For the text-containing cell, return its midpoint in [X, Y] coordinate format. 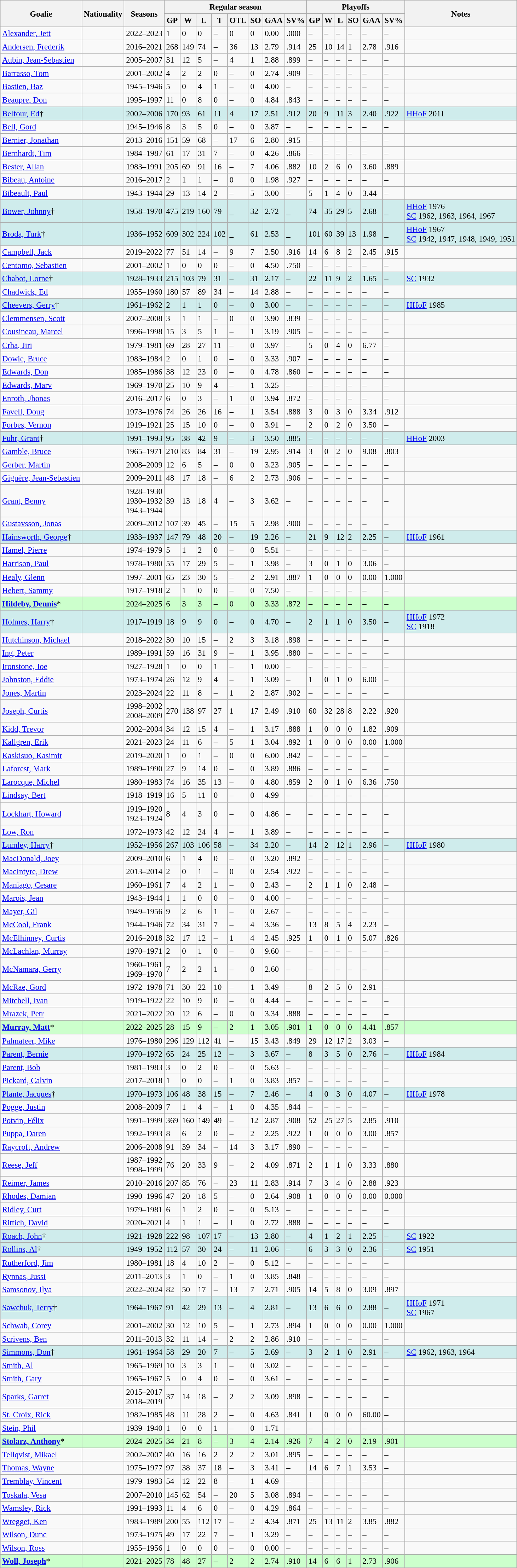
1978–1980 [144, 564]
2.48 [372, 885]
1961–1962 [144, 305]
Grant, Benny [41, 501]
1919–1921 [144, 425]
9.08 [372, 452]
222 [172, 1236]
Centomo, Sebastien [41, 266]
2.46 [274, 1094]
1972–1978 [144, 987]
1989–1991 [144, 653]
5.63 [274, 1067]
Wamsley, Rick [41, 1508]
2022–2025 [144, 1027]
2.23 [372, 925]
3.19 [274, 332]
HHoF 1961 [461, 537]
.885 [296, 438]
.887 [296, 577]
.839 [296, 319]
.844 [296, 1107]
1985–1986 [144, 372]
2023–2024 [144, 693]
1965–1967 [144, 1379]
296 [172, 1041]
Belfour, Ed† [41, 114]
HHoF 1972 SC 1918 [461, 622]
.803 [394, 452]
3.05 [274, 1027]
2010–2016 [144, 1183]
Tremblay, Vincent [41, 1481]
2021–2025 [144, 1561]
2002–2004 [144, 729]
Wilson, Dunc [41, 1534]
Cheevers, Gerry† [41, 305]
3.01 [274, 1455]
Kallgren, Erik [41, 742]
1928–1933 [144, 279]
Ironstone, Joe [41, 666]
Gerber, Martin [41, 465]
Lumley, Harry† [41, 845]
Bibeault, Paul [41, 193]
4.41 [372, 1027]
Fuhr, Grant† [41, 438]
4.78 [274, 372]
210 [172, 452]
Hildeby, Dennis* [41, 604]
475 [172, 211]
50 [188, 1289]
2.49 [274, 711]
2021–2022 [144, 1014]
3.36 [274, 925]
1992–1993 [144, 1134]
Parent, Bernie [41, 1054]
1979–1983 [144, 1481]
1928–19301930–19321943–1944 [144, 501]
3.04 [274, 742]
89 [204, 292]
1.71 [274, 1428]
Clemmensen, Scott [41, 319]
3.91 [274, 425]
2.95 [274, 452]
Wregget, Ken [41, 1521]
Gustavsson, Jonas [41, 524]
1973–1976 [144, 412]
3.83 [274, 1080]
Plante, Jacques† [41, 1094]
170 [172, 114]
3.61 [274, 1379]
2.43 [274, 885]
Giguère, Jean-Sebastien [41, 478]
1970–1972 [144, 1054]
3.67 [274, 1054]
1921–1928 [144, 1236]
2.40 [372, 114]
1970–1973 [144, 1094]
Pogge, Justin [41, 1107]
3.02 [274, 1365]
1984–1987 [144, 153]
T [219, 21]
3.98 [274, 564]
2006–2008 [144, 1147]
268 [172, 47]
6.77 [372, 345]
102 [219, 234]
.920 [394, 711]
3.53 [372, 1468]
Joseph, Curtis [41, 711]
Hainsworth, George† [41, 537]
180 [172, 292]
Rynnas, Jussi [41, 1276]
Playoffs [356, 7]
2017–2018 [144, 1080]
McLachlan, Murray [41, 951]
60.00 [372, 1415]
1990–1996 [144, 1196]
1970–1971 [144, 951]
2009–2011 [144, 478]
Cousineau, Marcel [41, 332]
2.17 [274, 279]
.848 [296, 1276]
HHoF 1984 [461, 1054]
3.44 [372, 193]
.890 [296, 1147]
Larocque, Michel [41, 782]
1996–1998 [144, 332]
Barrasso, Tom [41, 74]
St. Croix, Rick [41, 1415]
3.08 [274, 1495]
HHoF 1980 [461, 845]
.925 [296, 938]
147 [172, 537]
Smith, Gary [41, 1379]
2002–2007 [144, 1455]
2.36 [372, 1250]
OTL [238, 21]
62 [188, 1495]
4.99 [274, 796]
1949–1952 [144, 1250]
Notes [461, 13]
2021–2023 [144, 742]
1939–1940 [144, 1428]
Ridley, Curt [41, 1210]
Johnston, Eddie [41, 680]
Wilson, Ross [41, 1548]
HHoF 1976 SC 1962, 1963, 1964, 1967 [461, 211]
.899 [296, 60]
Bower, Johnny† [41, 211]
1973–1974 [144, 680]
101 [315, 234]
1973–1975 [144, 1534]
1972–1973 [144, 832]
45 [204, 524]
2.14 [274, 1441]
Seasons [144, 13]
205 [172, 167]
4.63 [274, 1415]
7.50 [274, 590]
Hutchinson, Michael [41, 640]
2.86 [274, 1339]
.897 [394, 1289]
Enroth, Jhonas [41, 399]
Bernhardt, Tim [41, 153]
Lockhart, Howard [41, 813]
4.29 [274, 1508]
138 [188, 711]
3.18 [274, 640]
4.86 [274, 813]
2002–2006 [144, 114]
1944–1946 [144, 925]
Simmons, Don† [41, 1352]
Dowie, Bruce [41, 359]
Ing, Peter [41, 653]
Gamble, Bruce [41, 452]
.900 [296, 524]
Murray, Matt* [41, 1027]
609 [172, 234]
Marois, Jean [41, 898]
1955–1956 [144, 1548]
Edwards, Don [41, 372]
2018–2022 [144, 640]
HHoF 1978 [461, 1094]
3.87 [274, 127]
72 [172, 925]
78 [172, 1561]
207 [172, 1183]
.843 [296, 100]
2.79 [274, 47]
2.69 [274, 1352]
4.34 [274, 1521]
Crha, Jiri [41, 345]
1987–19921998–1999 [144, 1165]
4.50 [274, 266]
Chabot, Lorne† [41, 279]
Bell, Gord [41, 127]
Roach, John† [41, 1236]
.907 [296, 359]
Tellqvist, Mikael [41, 1455]
3.29 [274, 1534]
Stolarz, Anthony* [41, 1441]
2019–2022 [144, 252]
215 [172, 279]
1.82 [372, 729]
151 [172, 140]
83 [188, 452]
3.97 [274, 345]
.902 [296, 693]
Regular season [235, 7]
Palmateer, Mike [41, 1041]
2.50 [274, 252]
302 [188, 234]
219 [188, 211]
1919–1922 [144, 1001]
1960–1961 [144, 885]
2009–2010 [144, 858]
4.44 [274, 1001]
2.51 [274, 114]
369 [172, 1120]
85 [188, 1183]
Mrazek, Petr [41, 1014]
129 [188, 1041]
Edwards, Marv [41, 385]
Raycroft, Andrew [41, 1147]
2.96 [372, 845]
1976–1980 [144, 1041]
2013–2014 [144, 872]
Rittich, David [41, 1223]
.859 [296, 782]
Hamel, Pierre [41, 551]
2.06 [274, 1250]
1989–1990 [144, 769]
52 [315, 1120]
2015–20172018–2019 [144, 1397]
1936–1952 [144, 234]
McNamara, Gerry [41, 970]
200 [172, 1521]
1933–1937 [144, 537]
93 [188, 114]
Goalie [41, 13]
SC 1962, 1963, 1964 [461, 1352]
1949–1956 [144, 911]
Laforest, Mark [41, 769]
1927–1928 [144, 666]
84 [204, 452]
1965–1971 [144, 452]
HHoF 1971 SC 1967 [461, 1308]
Woll, Joseph* [41, 1561]
0.000 [394, 1196]
3.43 [274, 1041]
2016–2021 [144, 47]
4.09 [274, 1165]
Bernier, Jonathan [41, 140]
1974–1979 [144, 551]
1964–1967 [144, 1308]
5.13 [274, 1210]
2.26 [274, 537]
2.85 [372, 1120]
Reese, Jeff [41, 1165]
Hebert, Sammy [41, 590]
Holmes, Harry† [41, 622]
36 [238, 47]
1961–1964 [144, 1352]
1919–19201923–1924 [144, 813]
Mayer, Gil [41, 911]
Rutherford, Jim [41, 1263]
5.51 [274, 551]
Lindsay, Bert [41, 796]
Healy, Glenn [41, 577]
4.07 [372, 1094]
Parent, Bob [41, 1067]
HHoF 1967 SC 1942, 1947, 1948, 1949, 1951 [461, 234]
3.25 [274, 385]
Bibeau, Antoine [41, 180]
Sawchuk, Terry† [41, 1308]
1997–2001 [144, 577]
1975–1977 [144, 1468]
51 [188, 252]
Campbell, Jack [41, 252]
McCool, Frank [41, 925]
Chadwick, Ed [41, 292]
2022–2023 [144, 34]
1969–1970 [144, 385]
SC 1932 [461, 279]
.866 [296, 153]
1998–20022008–2009 [144, 711]
3.54 [274, 412]
68 [204, 140]
Alexander, Jett [41, 34]
Toskala, Vesa [41, 1495]
.923 [394, 1183]
HHoF 1985 [461, 305]
4.35 [274, 1107]
.926 [296, 1441]
Harrison, Paul [41, 564]
1991–1999 [144, 1120]
2020–2021 [144, 1223]
2.22 [372, 711]
Scrivens, Ben [41, 1339]
3.90 [274, 319]
1960–19611969–1970 [144, 970]
47 [172, 1196]
2007–2010 [144, 1495]
4.69 [274, 1481]
1981–1983 [144, 1067]
41 [219, 1041]
2.53 [274, 234]
2005–2007 [144, 60]
Jones, Martin [41, 693]
4.84 [274, 100]
4.80 [274, 782]
SC 1922 [461, 1236]
Favell, Doug [41, 412]
.864 [296, 1508]
Rollins, Al† [41, 1250]
3.41 [274, 1468]
3.94 [274, 399]
1980–1983 [144, 782]
.860 [296, 372]
2.19 [372, 1441]
.927 [296, 180]
3.62 [274, 501]
Puppa, Daren [41, 1134]
Mitchell, Ivan [41, 1001]
1.65 [372, 279]
Samsonov, Ilya [41, 1289]
HHoF 2011 [461, 114]
2.76 [372, 1054]
Nationality [103, 13]
Thomas, Wayne [41, 1468]
98 [188, 1236]
1917–1918 [144, 590]
McElhinney, Curtis [41, 938]
270 [172, 711]
2019–2020 [144, 756]
Aubin, Jean-Sebastien [41, 60]
82 [172, 1289]
5.07 [372, 938]
Low, Ron [41, 832]
3.60 [372, 167]
Broda, Turk† [41, 234]
MacDonald, Joey [41, 858]
95 [172, 438]
224 [204, 234]
.895 [296, 1455]
1980–1981 [144, 1263]
1983–1989 [144, 1521]
1952–1956 [144, 845]
Bastien, Baz [41, 87]
.826 [394, 938]
1958–1970 [144, 211]
.841 [296, 1415]
.842 [296, 756]
Forbes, Vernon [41, 425]
2016–2018 [144, 938]
2.78 [372, 47]
1983–1984 [144, 359]
3.06 [372, 564]
SC 1951 [461, 1250]
2.98 [274, 524]
9.60 [274, 951]
3.95 [274, 653]
Kaskisuo, Kasimir [41, 756]
2.64 [274, 1196]
Kidd, Trevor [41, 729]
.849 [296, 1041]
Pickard, Calvin [41, 1080]
3.20 [274, 858]
3.49 [274, 987]
.886 [296, 769]
77 [172, 252]
Andersen, Frederik [41, 47]
2.60 [274, 970]
Potvin, Félix [41, 1120]
5.12 [274, 1263]
2007–2008 [144, 319]
2.67 [274, 911]
4.06 [274, 167]
2.54 [274, 872]
Reimer, James [41, 1183]
71 [172, 987]
Smith, Al [41, 1365]
2013–2016 [144, 140]
2.20 [274, 845]
MacIntyre, Drew [41, 872]
33 [204, 1165]
1917–1919 [144, 622]
2.71 [274, 1289]
Schwab, Corey [41, 1326]
2.68 [372, 211]
2.83 [274, 1183]
6.36 [372, 782]
40 [172, 1455]
3.03 [372, 1041]
2009–2012 [144, 524]
Rhodes, Damian [41, 1196]
Maniago, Cesare [41, 885]
Bester, Allan [41, 167]
McRae, Gord [41, 987]
2022–2024 [144, 1289]
Beaupre, Don [41, 100]
1995–1997 [144, 100]
1955–1960 [144, 292]
145 [172, 1495]
Stein, Phil [41, 1428]
.000 [296, 34]
4.26 [274, 153]
1965–1969 [144, 1365]
267 [172, 845]
3.23 [274, 465]
4.70 [274, 622]
1983–1991 [144, 167]
Sparks, Garret [41, 1397]
2.81 [274, 1308]
1982–1985 [144, 1415]
HHoF 2003 [461, 438]
.889 [394, 167]
1918–1919 [144, 796]
